Identify which cell holds the provided text, then report its (X, Y) central coordinate. 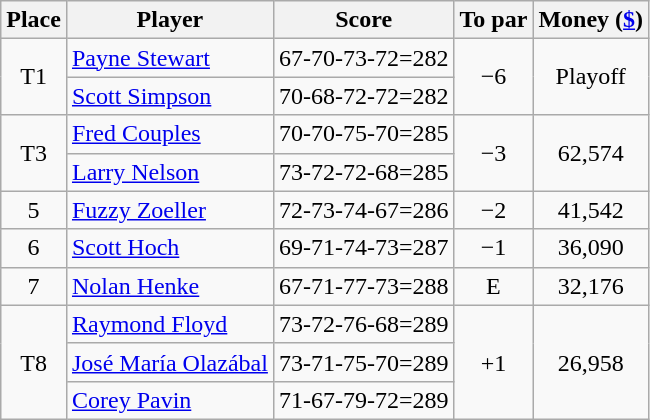
+1 (494, 362)
70-68-72-72=282 (364, 96)
Fred Couples (170, 134)
Scott Hoch (170, 248)
Playoff (591, 77)
E (494, 286)
69-71-74-73=287 (364, 248)
−1 (494, 248)
José María Olazábal (170, 362)
T8 (34, 362)
41,542 (591, 210)
T1 (34, 77)
Payne Stewart (170, 58)
Money ($) (591, 20)
73-72-76-68=289 (364, 324)
−6 (494, 77)
Fuzzy Zoeller (170, 210)
−2 (494, 210)
36,090 (591, 248)
Corey Pavin (170, 400)
73-72-72-68=285 (364, 172)
−3 (494, 153)
32,176 (591, 286)
67-71-77-73=288 (364, 286)
71-67-79-72=289 (364, 400)
Score (364, 20)
T3 (34, 153)
5 (34, 210)
70-70-75-70=285 (364, 134)
73-71-75-70=289 (364, 362)
6 (34, 248)
7 (34, 286)
Raymond Floyd (170, 324)
67-70-73-72=282 (364, 58)
62,574 (591, 153)
Scott Simpson (170, 96)
Larry Nelson (170, 172)
26,958 (591, 362)
Place (34, 20)
Nolan Henke (170, 286)
72-73-74-67=286 (364, 210)
To par (494, 20)
Player (170, 20)
